Identify which cell holds the provided text, then report its (X, Y) central coordinate. 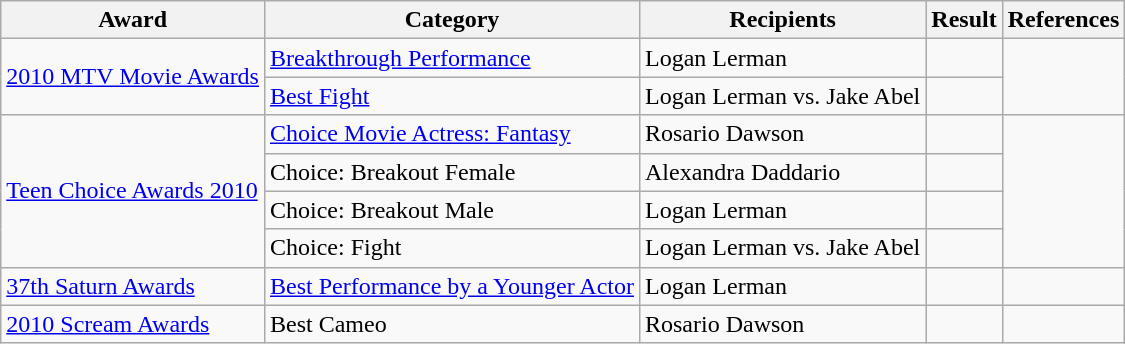
2010 Scream Awards (133, 324)
Alexandra Daddario (782, 172)
Award (133, 20)
References (1064, 20)
Choice: Breakout Male (452, 210)
Recipients (782, 20)
Teen Choice Awards 2010 (133, 191)
Result (964, 20)
Category (452, 20)
37th Saturn Awards (133, 286)
Best Cameo (452, 324)
Choice: Fight (452, 248)
Best Fight (452, 96)
Choice Movie Actress: Fantasy (452, 134)
2010 MTV Movie Awards (133, 77)
Best Performance by a Younger Actor (452, 286)
Breakthrough Performance (452, 58)
Choice: Breakout Female (452, 172)
